Locate the cell with the specified text and output its [X, Y] center coordinate. 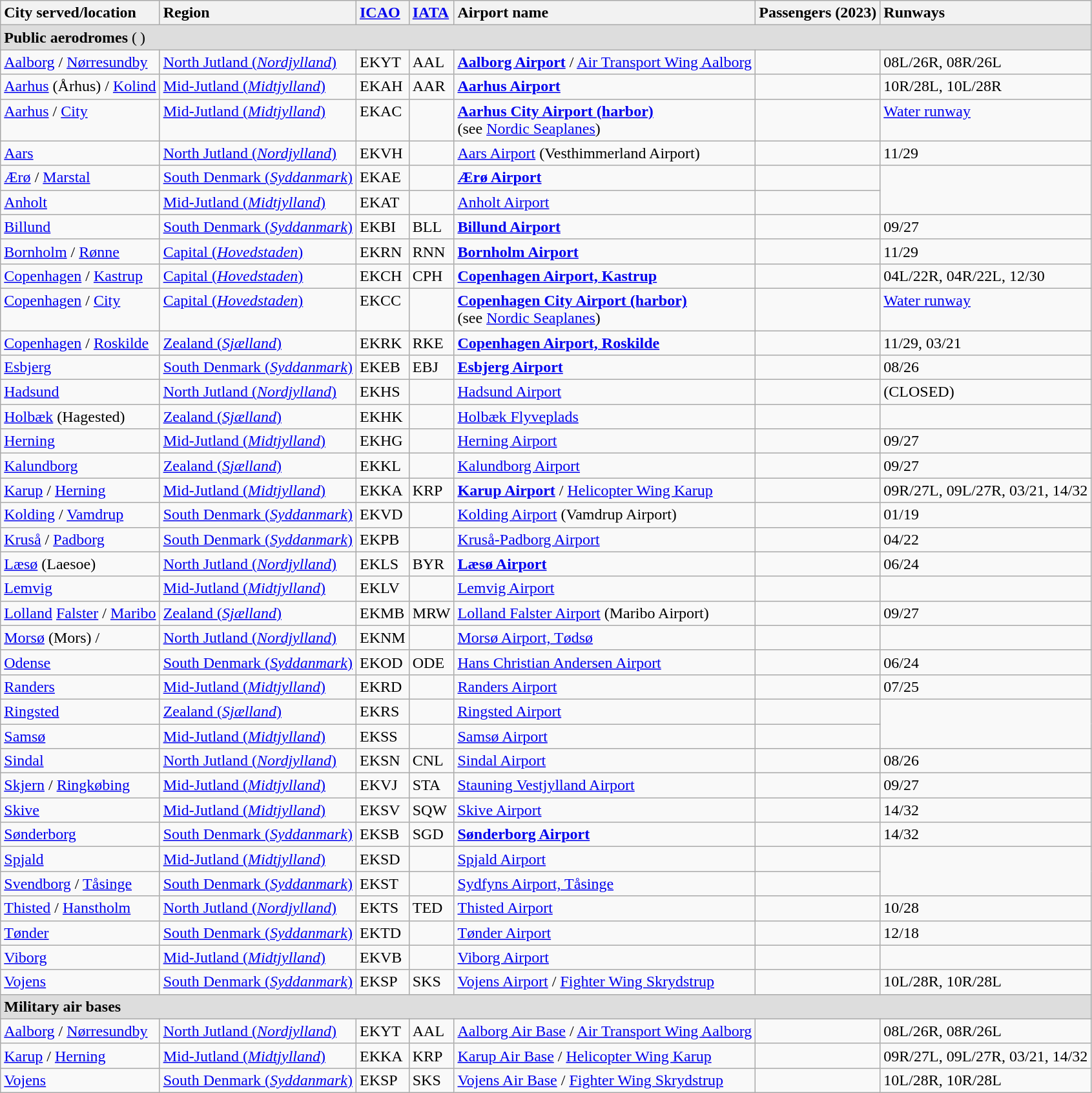
Holbæk (Hagested) [80, 417]
Passengers (2023) [818, 13]
RKE [431, 343]
EKHG [382, 441]
EKCH [382, 276]
Tønder [80, 933]
Karup Airport / Helicopter Wing Karup [604, 490]
Herning Airport [604, 441]
Aars Airport (Vesthimmerland Airport) [604, 153]
EKHS [382, 392]
Skive Airport [604, 810]
10/28 [985, 908]
Viborg Airport [604, 957]
Hans Christian Andersen Airport [604, 662]
Copenhagen Airport, Kastrup [604, 276]
EKBI [382, 227]
Copenhagen / Kastrup [80, 276]
Ringsted Airport [604, 711]
Ringsted [80, 711]
EKRS [382, 711]
Aarhus / City [80, 120]
Airport name [604, 13]
Aalborg Airport / Air Transport Wing Aalborg [604, 62]
SQW [431, 810]
Esbjerg Airport [604, 368]
Hadsund Airport [604, 392]
Billund [80, 227]
Sønderborg [80, 835]
Skjern / Ringkøbing [80, 786]
Randers Airport [604, 687]
EKVJ [382, 786]
Copenhagen / City [80, 309]
EKSV [382, 810]
SGD [431, 835]
ICAO [382, 13]
Herning [80, 441]
EKTS [382, 908]
EKSS [382, 736]
EKNM [382, 638]
Lolland Falster / Maribo [80, 613]
EKRK [382, 343]
EKMB [382, 613]
Aalborg Air Base / Air Transport Wing Aalborg [604, 1031]
Sindal Airport [604, 761]
Aars [80, 153]
EKRN [382, 251]
(CLOSED) [985, 392]
Ærø / Marstal [80, 178]
Skive [80, 810]
EKEB [382, 368]
Lemvig Airport [604, 588]
Sønderborg Airport [604, 835]
Kruså / Padborg [80, 539]
EKRD [382, 687]
04/22 [985, 539]
EKAE [382, 178]
EKLV [382, 588]
EKVD [382, 515]
EKHK [382, 417]
Kalundborg [80, 466]
Spjald Airport [604, 859]
EKKL [382, 466]
EKLS [382, 564]
07/25 [985, 687]
EKAT [382, 202]
Morsø (Mors) / [80, 638]
Copenhagen City Airport (harbor) (see Nordic Seaplanes) [604, 309]
EBJ [431, 368]
Læsø Airport [604, 564]
Samsø Airport [604, 736]
Military air bases [546, 1006]
CNL [431, 761]
Holbæk Flyveplads [604, 417]
Vojens Air Base / Fighter Wing Skrydstrup [604, 1080]
EKVH [382, 153]
Lemvig [80, 588]
Kolding / Vamdrup [80, 515]
Anholt Airport [604, 202]
Randers [80, 687]
Anholt [80, 202]
Thisted Airport [604, 908]
Sydfyns Airport, Tåsinge [604, 884]
Karup Air Base / Helicopter Wing Karup [604, 1056]
Esbjerg [80, 368]
Kruså-Padborg Airport [604, 539]
IATA [431, 13]
Kolding Airport (Vamdrup Airport) [604, 515]
Bornholm / Rønne [80, 251]
Hadsund [80, 392]
Tønder Airport [604, 933]
Aarhus Airport [604, 87]
EKSB [382, 835]
EKSN [382, 761]
Thisted / Hanstholm [80, 908]
01/19 [985, 515]
Morsø Airport, Tødsø [604, 638]
Bornholm Airport [604, 251]
Samsø [80, 736]
EKCC [382, 309]
AAR [431, 87]
Lolland Falster Airport (Maribo Airport) [604, 613]
Copenhagen Airport, Roskilde [604, 343]
City served/location [80, 13]
Viborg [80, 957]
BYR [431, 564]
MRW [431, 613]
BLL [431, 227]
Vojens Airport / Fighter Wing Skrydstrup [604, 982]
10R/28L, 10L/28R [985, 87]
Svendborg / Tåsinge [80, 884]
CPH [431, 276]
EKAH [382, 87]
STA [431, 786]
RNN [431, 251]
EKAC [382, 120]
Odense [80, 662]
EKVB [382, 957]
Spjald [80, 859]
11/29, 03/21 [985, 343]
12/18 [985, 933]
Ærø Airport [604, 178]
04L/22R, 04R/22L, 12/30 [985, 276]
Public aerodromes ( ) [546, 37]
EKST [382, 884]
Læsø (Laesoe) [80, 564]
Kalundborg Airport [604, 466]
Runways [985, 13]
EKTD [382, 933]
Sindal [80, 761]
EKOD [382, 662]
Stauning Vestjylland Airport [604, 786]
Aarhus City Airport (harbor) (see Nordic Seaplanes) [604, 120]
Region [258, 13]
Aarhus (Århus) / Kolind [80, 87]
Copenhagen / Roskilde [80, 343]
TED [431, 908]
EKSD [382, 859]
ODE [431, 662]
EKPB [382, 539]
Billund Airport [604, 227]
